For the text-containing cell, return its midpoint in (x, y) coordinate format. 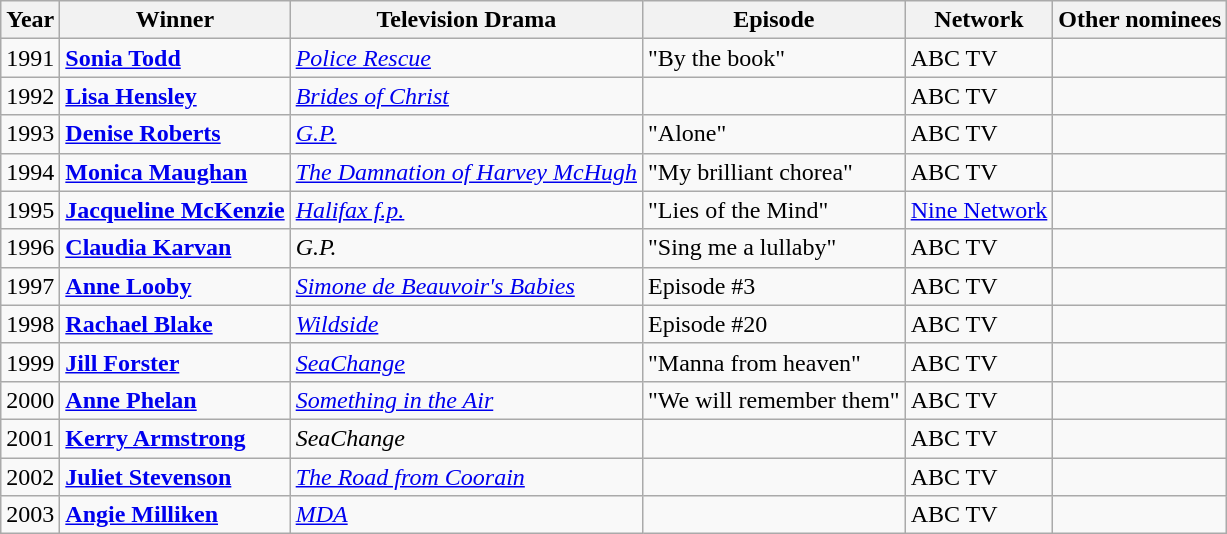
Police Rescue (466, 58)
Television Drama (466, 20)
Sonia Todd (175, 58)
Claudia Karvan (175, 248)
Something in the Air (466, 400)
The Damnation of Harvey McHugh (466, 172)
1994 (30, 172)
1992 (30, 96)
"Alone" (774, 134)
Angie Milliken (175, 515)
Episode (774, 20)
Jacqueline McKenzie (175, 210)
Denise Roberts (175, 134)
"Sing me a lullaby" (774, 248)
Anne Phelan (175, 400)
Episode #3 (774, 286)
Nine Network (979, 210)
Winner (175, 20)
"By the book" (774, 58)
Lisa Hensley (175, 96)
1995 (30, 210)
Kerry Armstrong (175, 438)
"Lies of the Mind" (774, 210)
1991 (30, 58)
2003 (30, 515)
2001 (30, 438)
Juliet Stevenson (175, 477)
"My brilliant chorea" (774, 172)
1993 (30, 134)
Anne Looby (175, 286)
Other nominees (1140, 20)
"We will remember them" (774, 400)
Year (30, 20)
Jill Forster (175, 362)
Brides of Christ (466, 96)
The Road from Coorain (466, 477)
Halifax f.p. (466, 210)
Episode #20 (774, 324)
Wildside (466, 324)
MDA (466, 515)
2000 (30, 400)
2002 (30, 477)
1998 (30, 324)
"Manna from heaven" (774, 362)
Network (979, 20)
1997 (30, 286)
1996 (30, 248)
1999 (30, 362)
Monica Maughan (175, 172)
Rachael Blake (175, 324)
Simone de Beauvoir's Babies (466, 286)
